Return [x, y] of the center of cell containing provided text 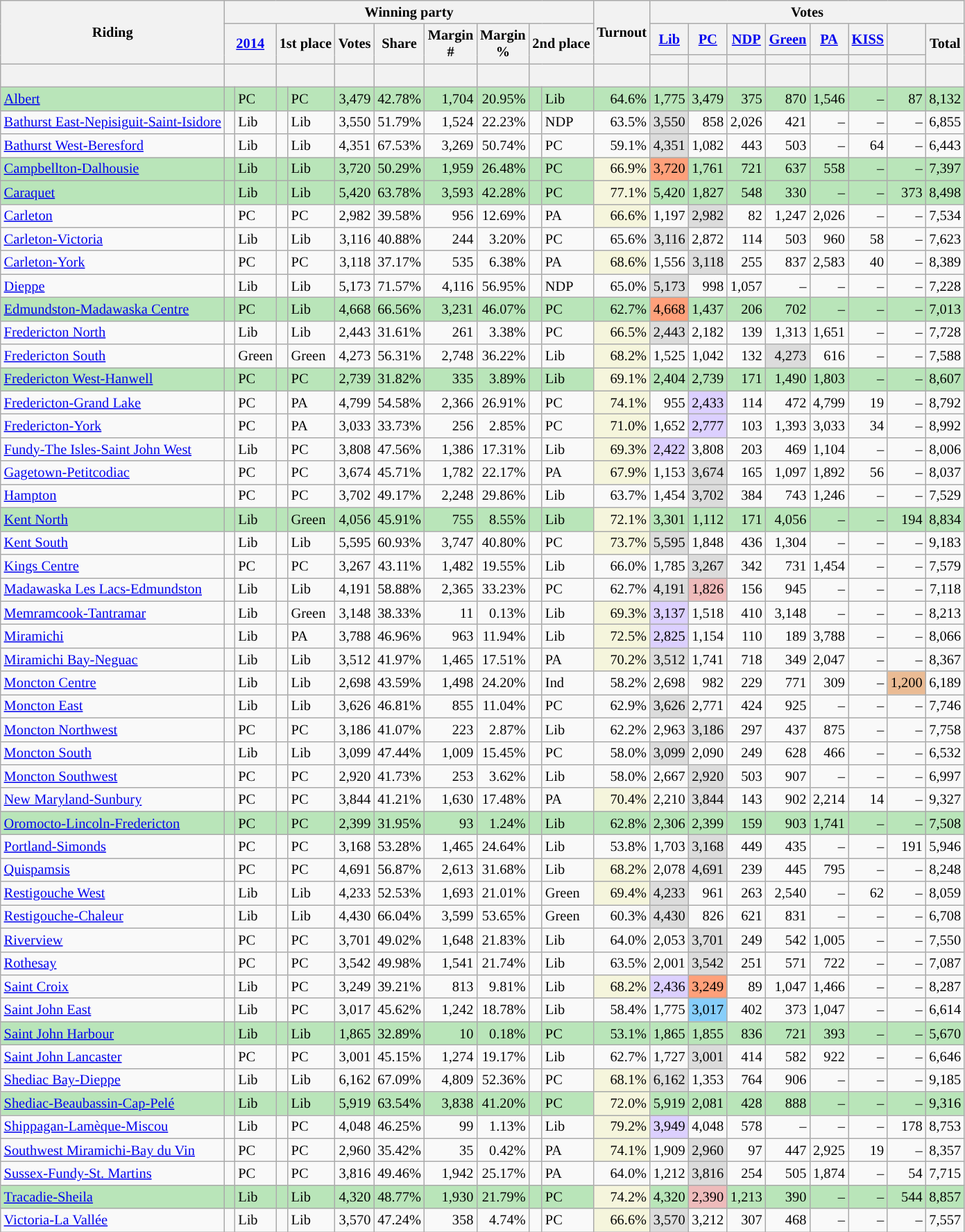
1,247 [788, 216]
393 [829, 1033]
54.58% [400, 403]
3,137 [669, 613]
Edmundston-Madawaska Centre [112, 309]
58 [868, 239]
Hampton [112, 496]
445 [788, 870]
558 [829, 169]
435 [788, 846]
99 [451, 1126]
65.6% [622, 239]
68.1% [622, 1080]
8,248 [945, 870]
571 [788, 963]
702 [788, 309]
1,693 [451, 893]
9,316 [945, 1104]
3.62% [502, 776]
2,436 [669, 986]
206 [746, 309]
40 [868, 262]
1,892 [829, 473]
1,761 [708, 169]
2,366 [451, 403]
21.83% [502, 940]
1,154 [708, 636]
8,287 [945, 986]
6,532 [945, 753]
66.0% [622, 566]
31.82% [400, 379]
2.85% [502, 425]
Winning party [409, 12]
771 [788, 683]
8,607 [945, 379]
47.56% [400, 449]
Moncton Southwest [112, 776]
982 [708, 683]
40.80% [502, 543]
1,785 [669, 566]
8.55% [502, 519]
Moncton Centre [112, 683]
46.25% [400, 1126]
9,183 [945, 543]
Margin# [451, 44]
Turnout [622, 32]
33.73% [400, 425]
402 [746, 1010]
1,104 [829, 449]
1.13% [502, 1126]
9,185 [945, 1080]
66.56% [400, 309]
14 [868, 800]
66.5% [622, 332]
1,855 [708, 1033]
7,579 [945, 566]
70.4% [622, 800]
297 [746, 729]
Miramichi [112, 636]
51.79% [400, 122]
63.7% [622, 496]
925 [788, 706]
4.74% [502, 1220]
1,393 [788, 425]
2,433 [708, 403]
2,925 [829, 1150]
2,963 [669, 729]
743 [788, 496]
578 [746, 1126]
384 [746, 496]
998 [708, 286]
7,728 [945, 332]
103 [746, 425]
870 [788, 99]
1,304 [788, 543]
722 [829, 963]
60.3% [622, 916]
2,404 [669, 379]
795 [829, 870]
2,053 [669, 940]
73.7% [622, 543]
49.17% [400, 496]
Bathurst East-Nepisiguit-Saint-Isidore [112, 122]
6.38% [502, 262]
87 [907, 99]
903 [788, 823]
42.78% [400, 99]
31.61% [400, 332]
Fredericton North [112, 332]
414 [746, 1056]
45.71% [400, 473]
63.78% [400, 192]
74.2% [622, 1197]
3,301 [669, 519]
1,704 [451, 99]
Saint John East [112, 1010]
72.1% [622, 519]
50.29% [400, 169]
253 [451, 776]
7,118 [945, 589]
Saint John Harbour [112, 1033]
56 [868, 473]
22.17% [502, 473]
Shediac-Beaubassin-Cap-Pelé [112, 1104]
1,353 [708, 1080]
32.89% [400, 1033]
19.17% [502, 1056]
637 [788, 169]
Rothesay [112, 963]
Southwest Miramichi-Bay du Vin [112, 1150]
Riding [112, 32]
11 [451, 613]
45.91% [400, 519]
1,153 [669, 473]
254 [746, 1174]
1,466 [829, 986]
349 [788, 659]
31.68% [502, 870]
2,613 [451, 870]
1,630 [451, 800]
449 [746, 846]
82 [746, 216]
Margin% [502, 44]
12.69% [502, 216]
2,667 [669, 776]
1,524 [451, 122]
8,498 [945, 192]
2,825 [669, 636]
2,365 [451, 589]
858 [708, 122]
1,200 [907, 683]
Miramichi Bay-Neguac [112, 659]
229 [746, 683]
2,306 [669, 823]
19.55% [502, 566]
Kent South [112, 543]
8,834 [945, 519]
9,327 [945, 800]
64 [868, 146]
960 [829, 239]
837 [788, 262]
2,771 [708, 706]
53.28% [400, 846]
60.93% [400, 543]
52.36% [502, 1080]
6,443 [945, 146]
1,651 [829, 332]
7,557 [945, 1220]
178 [907, 1126]
963 [451, 636]
3,212 [708, 1220]
1,246 [829, 496]
26.91% [502, 403]
8,059 [945, 893]
Tracadie-Sheila [112, 1197]
621 [746, 916]
1,242 [451, 1010]
7,623 [945, 239]
7,758 [945, 729]
11.94% [502, 636]
Memramcook-Tantramar [112, 613]
7,228 [945, 286]
17.31% [502, 449]
1,386 [451, 449]
8,132 [945, 99]
62.9% [622, 706]
7,397 [945, 169]
6,646 [945, 1056]
18.78% [502, 1010]
56.87% [400, 870]
8,367 [945, 659]
826 [708, 916]
50.74% [502, 146]
1,827 [708, 192]
41.07% [400, 729]
Riverview [112, 940]
34 [868, 425]
22.23% [502, 122]
Restigouche-Chaleur [112, 916]
6,189 [945, 683]
1,848 [708, 543]
Oromocto-Lincoln-Fredericton [112, 823]
20.95% [502, 99]
7,550 [945, 940]
189 [788, 636]
764 [746, 1080]
143 [746, 800]
8,066 [945, 636]
59.1% [622, 146]
3,599 [451, 916]
251 [746, 963]
1,546 [829, 99]
64.6% [622, 99]
63.54% [400, 1104]
548 [746, 192]
255 [746, 262]
58.88% [400, 589]
36.22% [502, 356]
6,614 [945, 1010]
66.9% [622, 169]
2,001 [669, 963]
8,389 [945, 262]
7,087 [945, 963]
1,525 [669, 356]
39.58% [400, 216]
628 [788, 753]
2,078 [669, 870]
15.45% [502, 753]
203 [746, 449]
66.04% [400, 916]
1,082 [708, 146]
KISS [868, 39]
Fredericton South [112, 356]
307 [746, 1220]
6,708 [945, 916]
1,959 [451, 169]
7,013 [945, 309]
0.18% [502, 1033]
8,357 [945, 1150]
47.44% [400, 753]
1,874 [829, 1174]
Restigouche West [112, 893]
48.77% [400, 1197]
132 [746, 356]
41.21% [400, 800]
62 [868, 893]
1,648 [451, 940]
342 [746, 566]
71.57% [400, 286]
68.6% [622, 262]
731 [788, 566]
56.95% [502, 286]
1,009 [451, 753]
53.1% [622, 1033]
7,715 [945, 1174]
65.0% [622, 286]
Gagetown-Petitcodiac [112, 473]
24.64% [502, 846]
Saint Croix [112, 986]
25.17% [502, 1174]
1,197 [669, 216]
1,518 [708, 613]
Carleton-York [112, 262]
8,857 [945, 1197]
Quispamsis [112, 870]
159 [746, 823]
191 [907, 846]
1,213 [746, 1197]
3,747 [451, 543]
2,777 [708, 425]
Fundy-The Isles-Saint John West [112, 449]
261 [451, 332]
Carleton-Victoria [112, 239]
3.20% [502, 239]
5,946 [945, 846]
2,214 [829, 800]
9.81% [502, 986]
39.21% [400, 986]
8,006 [945, 449]
437 [788, 729]
Moncton South [112, 753]
466 [829, 753]
38.33% [400, 613]
8,753 [945, 1126]
1,703 [669, 846]
Madawaska Les Lacs-Edmundston [112, 589]
47.24% [400, 1220]
69.4% [622, 893]
2,081 [708, 1104]
8,792 [945, 403]
Dieppe [112, 286]
7,529 [945, 496]
77.1% [622, 192]
855 [451, 706]
1,556 [669, 262]
421 [788, 122]
79.2% [622, 1126]
1,437 [708, 309]
49.46% [400, 1174]
922 [829, 1056]
67.09% [400, 1080]
49.02% [400, 940]
110 [746, 636]
Moncton Northwest [112, 729]
244 [451, 239]
67.9% [622, 473]
21.01% [502, 893]
7,588 [945, 356]
1,782 [451, 473]
43.11% [400, 566]
616 [829, 356]
46.96% [400, 636]
194 [907, 519]
3,269 [451, 146]
8,992 [945, 425]
165 [746, 473]
Sussex-Fundy-St. Martins [112, 1174]
1,057 [746, 286]
1,212 [669, 1174]
7,534 [945, 216]
2,248 [451, 496]
1,490 [788, 379]
Fredericton-Grand Lake [112, 403]
428 [746, 1104]
239 [746, 870]
535 [451, 262]
37.17% [400, 262]
35.42% [400, 1150]
45.15% [400, 1056]
17.51% [502, 659]
718 [746, 659]
89 [746, 986]
24.20% [502, 683]
Fredericton-York [112, 425]
40.88% [400, 239]
33.23% [502, 589]
836 [746, 1033]
42.28% [502, 192]
309 [829, 683]
Saint John Lancaster [112, 1056]
70.2% [622, 659]
54 [907, 1174]
2,090 [708, 753]
2,390 [708, 1197]
755 [451, 519]
1,313 [788, 332]
11.04% [502, 706]
505 [788, 1174]
58.2% [622, 683]
542 [788, 940]
Fredericton West-Hanwell [112, 379]
469 [788, 449]
1,909 [669, 1150]
447 [788, 1150]
813 [451, 986]
41.20% [502, 1104]
62.2% [622, 729]
906 [788, 1080]
Portland-Simonds [112, 846]
330 [788, 192]
2.87% [502, 729]
1,097 [788, 473]
263 [746, 893]
2,583 [829, 262]
71.0% [622, 425]
56.31% [400, 356]
53.65% [502, 916]
3,949 [669, 1126]
1,930 [451, 1197]
3,838 [451, 1104]
4,809 [451, 1080]
Kings Centre [112, 566]
472 [788, 403]
358 [451, 1220]
Victoria-La Vallée [112, 1220]
156 [746, 589]
956 [451, 216]
8,037 [945, 473]
26.48% [502, 169]
375 [746, 99]
2014 [250, 44]
961 [708, 893]
6,997 [945, 776]
53.8% [622, 846]
139 [746, 332]
Albert [112, 99]
1,498 [451, 683]
72.0% [622, 1104]
907 [788, 776]
Total [945, 44]
Shippagan-Lamèque-Miscou [112, 1126]
544 [907, 1197]
1,042 [708, 356]
1,274 [451, 1056]
46.81% [400, 706]
436 [746, 543]
52.53% [400, 893]
43.59% [400, 683]
3,593 [451, 192]
2,748 [451, 356]
Share [400, 44]
7,746 [945, 706]
335 [451, 379]
62.8% [622, 823]
2,422 [669, 449]
69.1% [622, 379]
Kent North [112, 519]
3.89% [502, 379]
8,213 [945, 613]
67.53% [400, 146]
2,872 [708, 239]
875 [829, 729]
945 [788, 589]
7,508 [945, 823]
45.62% [400, 1010]
390 [788, 1197]
17.48% [502, 800]
831 [788, 916]
72.5% [622, 636]
1,005 [829, 940]
2,210 [669, 800]
902 [788, 800]
2,047 [829, 659]
0.13% [502, 613]
256 [451, 425]
58.4% [622, 1010]
1,652 [669, 425]
888 [788, 1104]
2nd place [562, 44]
1,727 [669, 1056]
41.73% [400, 776]
3.38% [502, 332]
468 [788, 1220]
31.95% [400, 823]
1,942 [451, 1174]
Shediac Bay-Dieppe [112, 1080]
955 [669, 403]
2,182 [708, 332]
1,803 [829, 379]
Caraquet [112, 192]
443 [746, 146]
1,482 [451, 566]
93 [451, 823]
Campbellton-Dalhousie [112, 169]
2,540 [788, 893]
Carleton [112, 216]
1.24% [502, 823]
1,826 [708, 589]
6,855 [945, 122]
21.79% [502, 1197]
582 [788, 1056]
3,231 [451, 309]
223 [451, 729]
35 [451, 1150]
0.42% [502, 1150]
49.98% [400, 963]
29.86% [502, 496]
New Maryland-Sunbury [112, 800]
1,112 [708, 519]
4,116 [451, 286]
1st place [305, 44]
41.97% [400, 659]
46.07% [502, 309]
10 [451, 1033]
5,670 [945, 1033]
21.74% [502, 963]
410 [746, 613]
1,541 [451, 963]
424 [746, 706]
97 [746, 1150]
Bathurst West-Beresford [112, 146]
Ind [567, 683]
Moncton East [112, 706]
